Provide the (X, Y) coordinate of the cell's center where the given text is located.  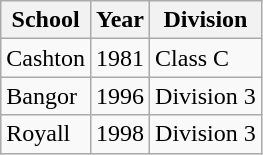
Division (206, 20)
Class C (206, 58)
1996 (120, 96)
School (46, 20)
Year (120, 20)
1998 (120, 134)
Royall (46, 134)
Cashton (46, 58)
Bangor (46, 96)
1981 (120, 58)
